Return (x, y) of the center of cell containing provided text 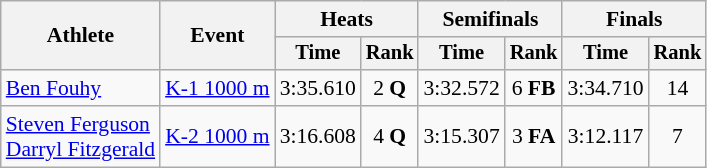
Heats (347, 19)
3:16.608 (318, 136)
Ben Fouhy (80, 88)
3:35.610 (318, 88)
7 (678, 136)
Finals (634, 19)
3:15.307 (461, 136)
3:32.572 (461, 88)
3:34.710 (605, 88)
K-2 1000 m (217, 136)
Semifinals (490, 19)
4 Q (390, 136)
3 FA (534, 136)
K-1 1000 m (217, 88)
14 (678, 88)
Athlete (80, 36)
6 FB (534, 88)
Steven FergusonDarryl Fitzgerald (80, 136)
2 Q (390, 88)
Event (217, 36)
3:12.117 (605, 136)
